Capture the cell that displays the provided text and extract its [x, y] central coordinate. 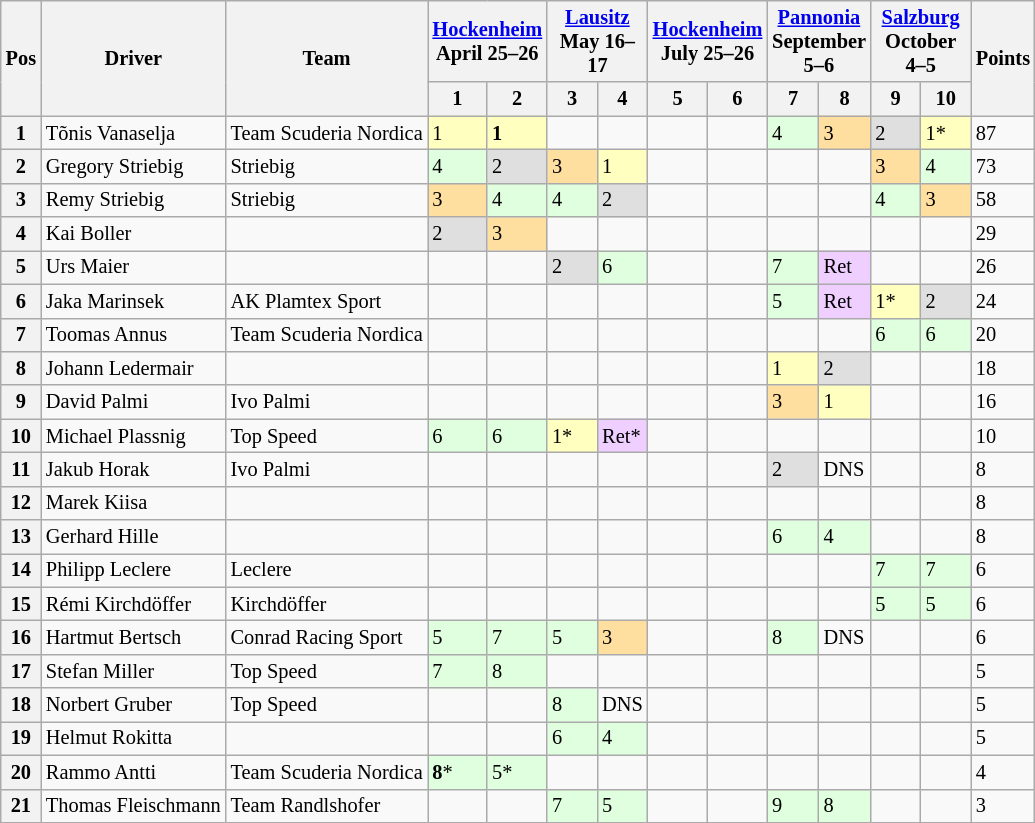
21 [21, 806]
Toomas Annus [134, 335]
HockenheimApril 25–26 [488, 41]
Pos [21, 58]
Gregory Striebig [134, 166]
Thomas Fleischmann [134, 806]
15 [21, 604]
Team [327, 58]
12 [21, 503]
11 [21, 469]
Kai Boller [134, 234]
Gerhard Hille [134, 537]
Philipp Leclere [134, 570]
Conrad Racing Sport [327, 637]
PannoniaSeptember 5–6 [818, 41]
Johann Ledermair [134, 368]
17 [21, 671]
Tõnis Vanaselja [134, 133]
Helmut Rokitta [134, 738]
Driver [134, 58]
Jakub Horak [134, 469]
Team Randlshofer [327, 806]
Michael Plassnig [134, 436]
13 [21, 537]
73 [1003, 166]
87 [1003, 133]
Remy Striebig [134, 200]
Norbert Gruber [134, 705]
29 [1003, 234]
14 [21, 570]
Rémi Kirchdöffer [134, 604]
5* [517, 772]
LausitzMay 16–17 [598, 41]
Rammo Antti [134, 772]
Urs Maier [134, 267]
24 [1003, 301]
Stefan Miller [134, 671]
8* [458, 772]
19 [21, 738]
58 [1003, 200]
David Palmi [134, 402]
Points [1003, 58]
HockenheimJuly 25–26 [708, 41]
Jaka Marinsek [134, 301]
Ret* [622, 436]
Marek Kiisa [134, 503]
Hartmut Bertsch [134, 637]
SalzburgOctober 4–5 [921, 41]
Kirchdöffer [327, 604]
Leclere [327, 570]
AK Plamtex Sport [327, 301]
26 [1003, 267]
